Locate the cell with the specified text and output its [X, Y] center coordinate. 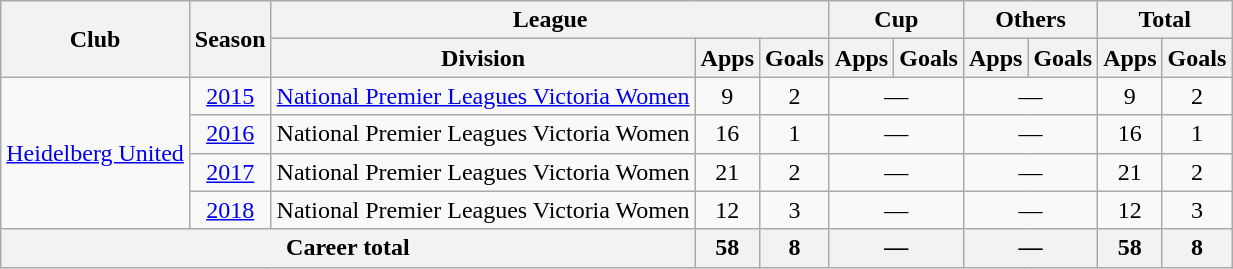
League [550, 20]
Club [96, 39]
Division [483, 58]
2016 [230, 134]
Career total [348, 248]
2018 [230, 210]
Total [1165, 20]
2015 [230, 96]
2017 [230, 172]
Others [1030, 20]
Heidelberg United [96, 153]
Cup [896, 20]
Season [230, 39]
